Pinpoint the cell where the given text exists, returning its [x, y] midpoint coordinate. 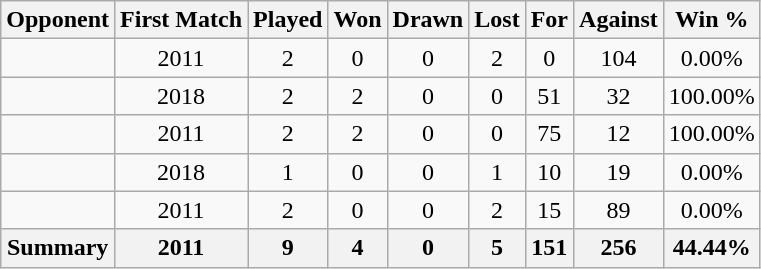
51 [549, 96]
Against [619, 20]
32 [619, 96]
15 [549, 210]
10 [549, 172]
Lost [497, 20]
12 [619, 134]
5 [497, 248]
Played [288, 20]
Summary [58, 248]
151 [549, 248]
89 [619, 210]
9 [288, 248]
256 [619, 248]
First Match [182, 20]
75 [549, 134]
For [549, 20]
Won [358, 20]
Win % [712, 20]
Opponent [58, 20]
104 [619, 58]
19 [619, 172]
4 [358, 248]
Drawn [428, 20]
44.44% [712, 248]
